Capture the cell that displays the provided text and extract its [x, y] central coordinate. 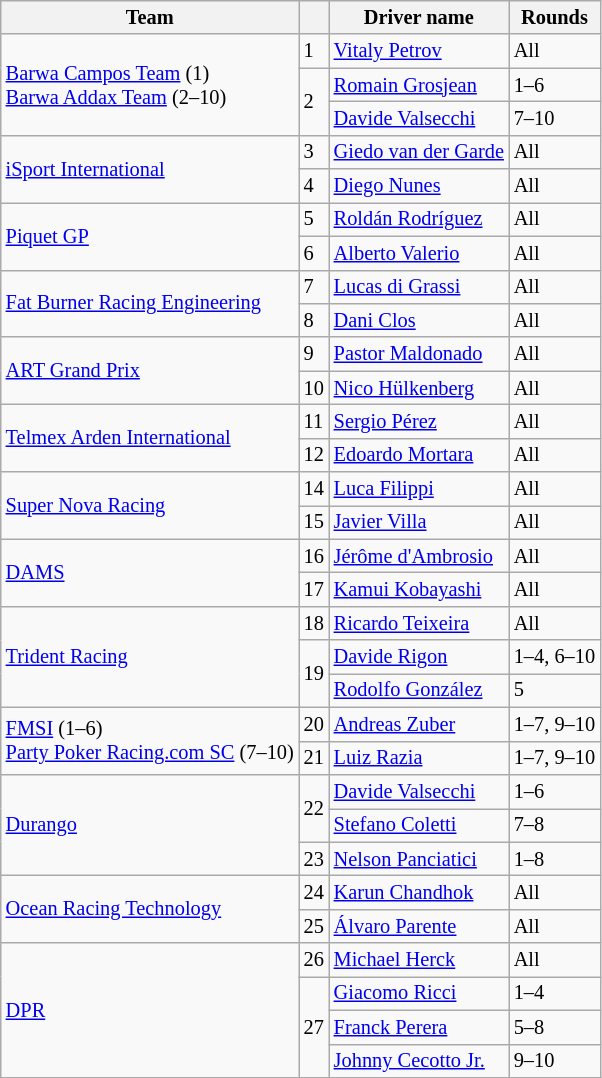
7 [314, 287]
21 [314, 758]
1–4, 6–10 [554, 657]
DAMS [150, 572]
15 [314, 522]
Johnny Cecotto Jr. [419, 1061]
9–10 [554, 1061]
3 [314, 152]
ART Grand Prix [150, 370]
4 [314, 186]
1–8 [554, 859]
Pastor Maldonado [419, 354]
Diego Nunes [419, 186]
Nico Hülkenberg [419, 388]
Ricardo Teixeira [419, 623]
Kamui Kobayashi [419, 589]
Romain Grosjean [419, 85]
Sergio Pérez [419, 421]
8 [314, 320]
17 [314, 589]
Luca Filippi [419, 489]
7–8 [554, 825]
Team [150, 17]
25 [314, 926]
9 [314, 354]
Jérôme d'Ambrosio [419, 556]
Giedo van der Garde [419, 152]
Driver name [419, 17]
Michael Herck [419, 960]
Álvaro Parente [419, 926]
11 [314, 421]
24 [314, 892]
Trident Racing [150, 656]
1–4 [554, 993]
18 [314, 623]
Rounds [554, 17]
22 [314, 808]
Barwa Campos Team (1) Barwa Addax Team (2–10) [150, 84]
Piquet GP [150, 236]
Super Nova Racing [150, 506]
Karun Chandhok [419, 892]
Lucas di Grassi [419, 287]
Franck Perera [419, 1027]
Luiz Razia [419, 758]
FMSI (1–6) Party Poker Racing.com SC (7–10) [150, 740]
7–10 [554, 118]
14 [314, 489]
Roldán Rodríguez [419, 219]
27 [314, 1026]
6 [314, 253]
23 [314, 859]
Andreas Zuber [419, 724]
Fat Burner Racing Engineering [150, 304]
Rodolfo González [419, 690]
Ocean Racing Technology [150, 908]
10 [314, 388]
Edoardo Mortara [419, 455]
19 [314, 674]
DPR [150, 1010]
Nelson Panciatici [419, 859]
Giacomo Ricci [419, 993]
20 [314, 724]
5–8 [554, 1027]
1 [314, 51]
26 [314, 960]
Davide Rigon [419, 657]
2 [314, 102]
12 [314, 455]
Stefano Coletti [419, 825]
Durango [150, 824]
Javier Villa [419, 522]
16 [314, 556]
Dani Clos [419, 320]
Telmex Arden International [150, 438]
iSport International [150, 168]
Alberto Valerio [419, 253]
Vitaly Petrov [419, 51]
